Identify which cell holds the provided text, then report its (X, Y) central coordinate. 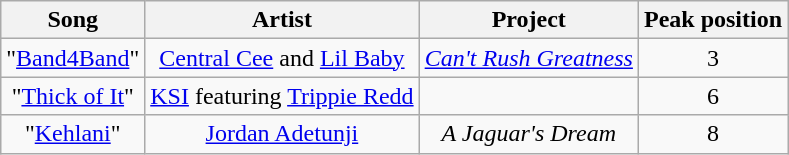
Central Cee and Lil Baby (282, 58)
Jordan Adetunji (282, 134)
Peak position (712, 20)
A Jaguar's Dream (528, 134)
KSI featuring Trippie Redd (282, 96)
8 (712, 134)
Can't Rush Greatness (528, 58)
Project (528, 20)
"Thick of It" (73, 96)
Artist (282, 20)
"Band4Band" (73, 58)
Song (73, 20)
6 (712, 96)
"Kehlani" (73, 134)
3 (712, 58)
